From the cell containing the given text, extract its center point as [X, Y] coordinate. 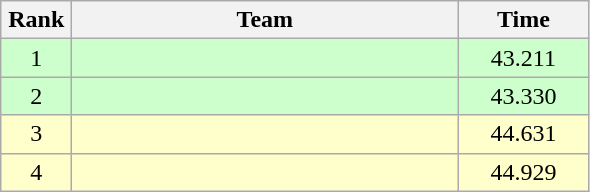
3 [36, 134]
Team [265, 20]
2 [36, 96]
44.631 [524, 134]
Time [524, 20]
1 [36, 58]
44.929 [524, 172]
Rank [36, 20]
4 [36, 172]
43.211 [524, 58]
43.330 [524, 96]
